Find where the given text appears and provide that cell's center as (X, Y) coordinate. 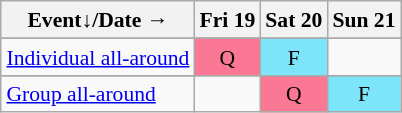
Sat 20 (294, 20)
Individual all-around (98, 56)
Group all-around (98, 94)
Sun 21 (364, 20)
Event↓/Date → (98, 20)
Fri 19 (227, 20)
